Identify which cell holds the provided text, then report its (x, y) central coordinate. 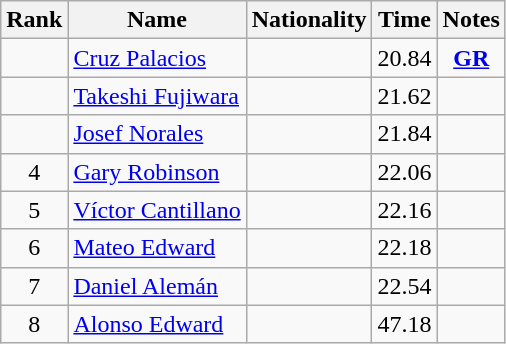
Víctor Cantillano (157, 210)
8 (34, 324)
Alonso Edward (157, 324)
47.18 (404, 324)
4 (34, 172)
6 (34, 248)
Gary Robinson (157, 172)
Name (157, 20)
Time (404, 20)
Takeshi Fujiwara (157, 96)
22.16 (404, 210)
7 (34, 286)
Cruz Palacios (157, 58)
Josef Norales (157, 134)
Nationality (309, 20)
Rank (34, 20)
21.62 (404, 96)
Mateo Edward (157, 248)
22.18 (404, 248)
5 (34, 210)
22.54 (404, 286)
Daniel Alemán (157, 286)
Notes (471, 20)
20.84 (404, 58)
22.06 (404, 172)
21.84 (404, 134)
GR (471, 58)
